Identify which cell holds the provided text, then report its [X, Y] central coordinate. 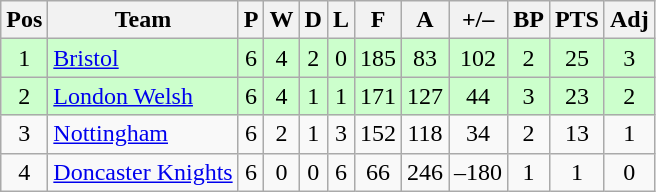
Team [143, 20]
Pos [24, 20]
London Welsh [143, 96]
25 [576, 58]
152 [378, 134]
L [340, 20]
118 [426, 134]
Nottingham [143, 134]
102 [478, 58]
A [426, 20]
66 [378, 172]
23 [576, 96]
PTS [576, 20]
44 [478, 96]
BP [529, 20]
Bristol [143, 58]
127 [426, 96]
34 [478, 134]
Doncaster Knights [143, 172]
185 [378, 58]
W [282, 20]
Adj [629, 20]
171 [378, 96]
D [313, 20]
246 [426, 172]
83 [426, 58]
–180 [478, 172]
+/– [478, 20]
13 [576, 134]
F [378, 20]
P [251, 20]
